Scan for the cell matching the given text and deliver its [x, y] coordinate at center. 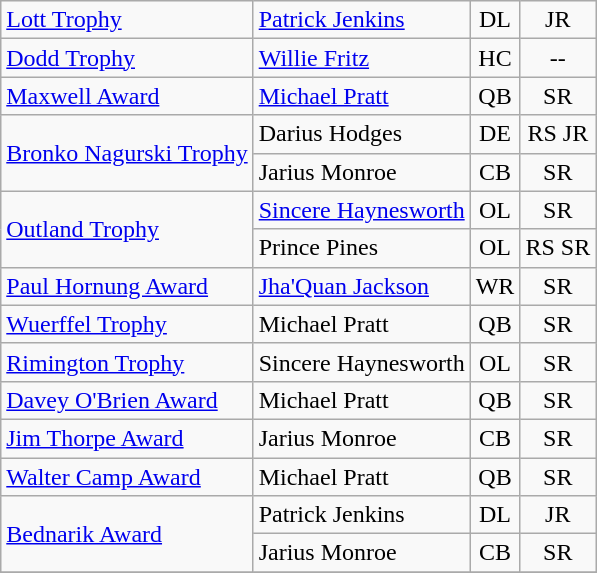
HC [495, 58]
Prince Pines [362, 248]
Dodd Trophy [127, 58]
Walter Camp Award [127, 477]
DE [495, 134]
Bednarik Award [127, 534]
-- [558, 58]
Maxwell Award [127, 96]
Jha'Quan Jackson [362, 286]
Darius Hodges [362, 134]
Jim Thorpe Award [127, 438]
Davey O'Brien Award [127, 400]
RS JR [558, 134]
Wuerffel Trophy [127, 324]
RS SR [558, 248]
WR [495, 286]
Lott Trophy [127, 20]
Bronko Nagurski Trophy [127, 153]
Paul Hornung Award [127, 286]
Rimington Trophy [127, 362]
Outland Trophy [127, 229]
Willie Fritz [362, 58]
